For the text-containing cell, return its midpoint in (X, Y) coordinate format. 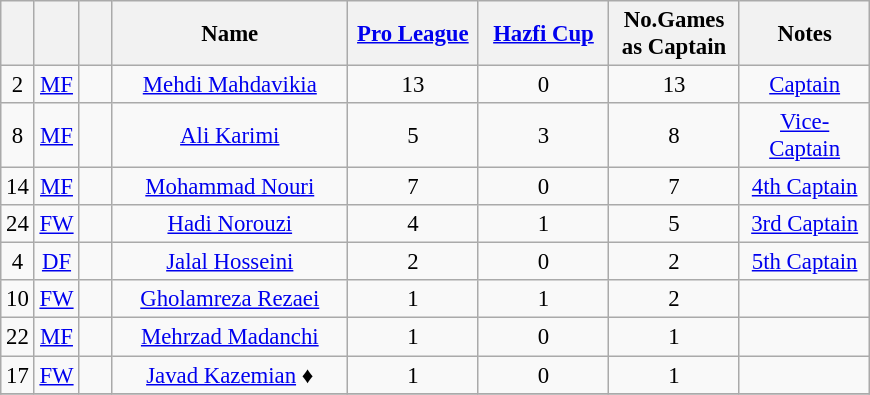
No.Games as Captain (674, 34)
3rd Captain (804, 224)
3 (544, 136)
22 (18, 337)
Captain (804, 85)
Mehrzad Madanchi (230, 337)
Mehdi Mahdavikia (230, 85)
17 (18, 375)
4th Captain (804, 187)
14 (18, 187)
Notes (804, 34)
DF (56, 262)
Javad Kazemian ♦ (230, 375)
Hazfi Cup (544, 34)
5th Captain (804, 262)
Gholamreza Rezaei (230, 299)
Pro League (414, 34)
Hadi Norouzi (230, 224)
10 (18, 299)
Name (230, 34)
Jalal Hosseini (230, 262)
Vice-Captain (804, 136)
Ali Karimi (230, 136)
24 (18, 224)
Mohammad Nouri (230, 187)
